Find where the given text appears and provide that cell's center as [x, y] coordinate. 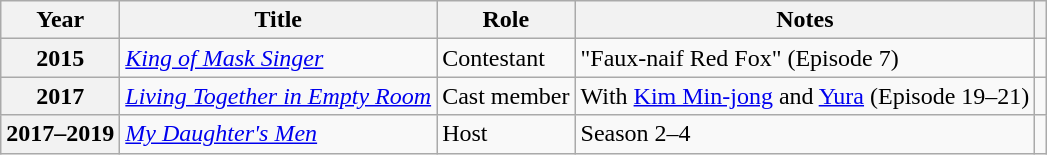
2017–2019 [60, 134]
2017 [60, 96]
Living Together in Empty Room [278, 96]
2015 [60, 58]
"Faux-naif Red Fox" (Episode 7) [805, 58]
Role [506, 20]
Year [60, 20]
King of Mask Singer [278, 58]
With Kim Min-jong and Yura (Episode 19–21) [805, 96]
Host [506, 134]
Title [278, 20]
Season 2–4 [805, 134]
Cast member [506, 96]
My Daughter's Men [278, 134]
Notes [805, 20]
Contestant [506, 58]
